Provide the [x, y] coordinate of the cell's center where the given text is located.  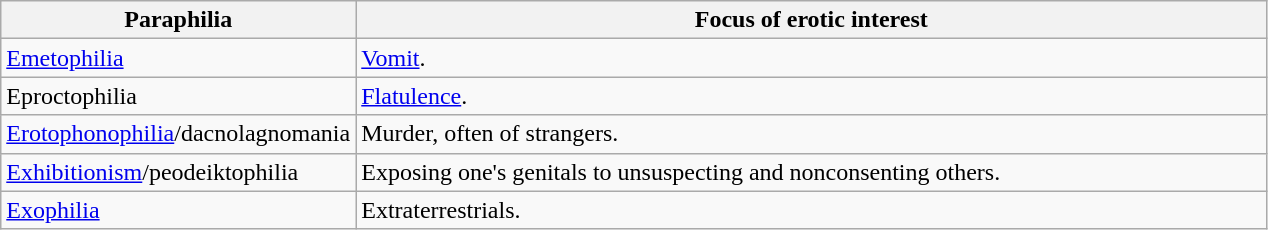
Extraterrestrials. [812, 210]
Erotophonophilia/dacnolagnomania [178, 134]
Emetophilia [178, 58]
Exophilia [178, 210]
Murder, often of strangers. [812, 134]
Paraphilia [178, 20]
Focus of erotic interest [812, 20]
Vomit. [812, 58]
Flatulence. [812, 96]
Exhibitionism/peodeiktophilia [178, 172]
Exposing one's genitals to unsuspecting and nonconsenting others. [812, 172]
Eproctophilia [178, 96]
